Extract the [x, y] coordinate from the center of the cell holding the provided text.  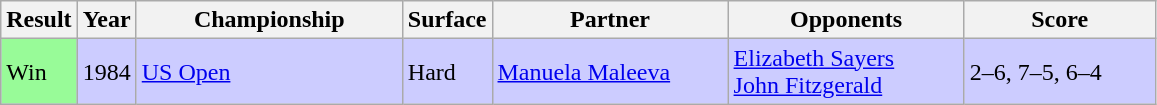
Elizabeth Sayers John Fitzgerald [846, 72]
2–6, 7–5, 6–4 [1060, 72]
Manuela Maleeva [610, 72]
Score [1060, 20]
Win [39, 72]
US Open [269, 72]
Championship [269, 20]
Year [106, 20]
Surface [447, 20]
Result [39, 20]
Partner [610, 20]
Hard [447, 72]
1984 [106, 72]
Opponents [846, 20]
